Provide the (x, y) coordinate of the cell's center where the given text is located.  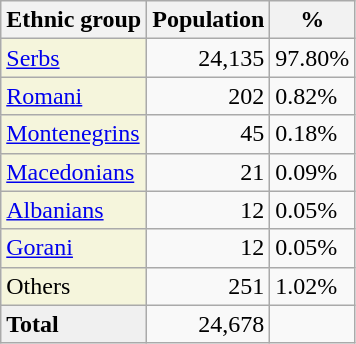
Macedonians (74, 172)
Serbs (74, 58)
Population (208, 20)
Total (74, 324)
Ethnic group (74, 20)
0.18% (312, 134)
% (312, 20)
Romani (74, 96)
97.80% (312, 58)
24,678 (208, 324)
0.09% (312, 172)
24,135 (208, 58)
202 (208, 96)
1.02% (312, 286)
Albanians (74, 210)
21 (208, 172)
Others (74, 286)
251 (208, 286)
Montenegrins (74, 134)
45 (208, 134)
Gorani (74, 248)
0.82% (312, 96)
